Return (X, Y) of the center of cell containing provided text 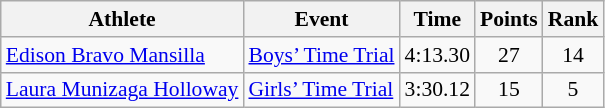
3:30.12 (438, 90)
5 (574, 90)
Rank (574, 19)
Event (321, 19)
Girls’ Time Trial (321, 90)
4:13.30 (438, 55)
Time (438, 19)
14 (574, 55)
Boys’ Time Trial (321, 55)
15 (509, 90)
Points (509, 19)
Edison Bravo Mansilla (122, 55)
Laura Munizaga Holloway (122, 90)
27 (509, 55)
Athlete (122, 19)
